Search for the cell housing the specified text and yield its (x, y) center coordinate. 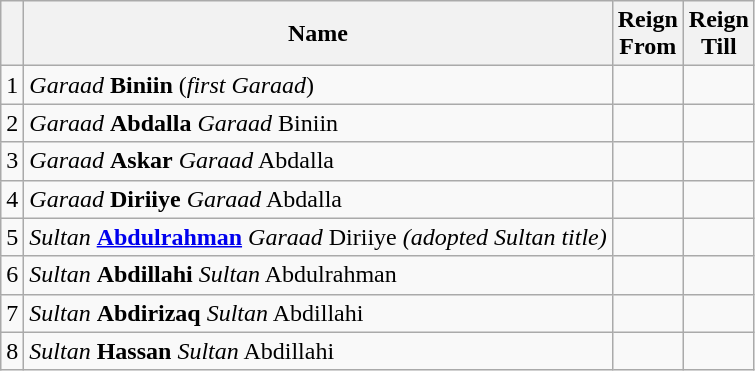
5 (12, 237)
Garaad Askar Garaad Abdalla (318, 161)
3 (12, 161)
Name (318, 34)
Garaad Biniin (first Garaad) (318, 85)
1 (12, 85)
Sultan Hassan Sultan Abdillahi (318, 351)
Sultan Abdillahi Sultan Abdulrahman (318, 275)
ReignTill (718, 34)
2 (12, 123)
ReignFrom (648, 34)
Sultan Abdirizaq Sultan Abdillahi (318, 313)
8 (12, 351)
Sultan Abdulrahman Garaad Diriiye (adopted Sultan title) (318, 237)
Garaad Abdalla Garaad Biniin (318, 123)
Garaad Diriiye Garaad Abdalla (318, 199)
6 (12, 275)
4 (12, 199)
7 (12, 313)
